Provide the (X, Y) coordinate of the cell's center where the given text is located.  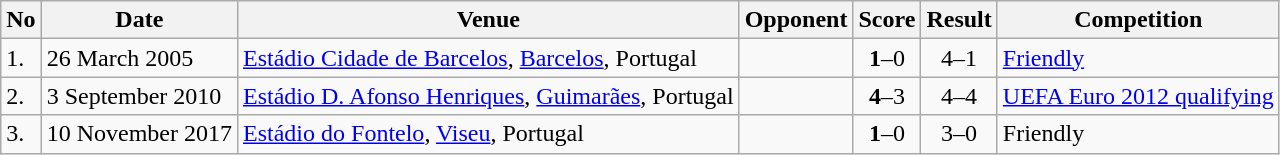
Venue (489, 20)
26 March 2005 (139, 58)
2. (21, 96)
No (21, 20)
Competition (1138, 20)
4–1 (959, 58)
1. (21, 58)
3. (21, 134)
3 September 2010 (139, 96)
4–3 (887, 96)
Estádio do Fontelo, Viseu, Portugal (489, 134)
Date (139, 20)
3–0 (959, 134)
Score (887, 20)
Opponent (796, 20)
10 November 2017 (139, 134)
Result (959, 20)
Estádio Cidade de Barcelos, Barcelos, Portugal (489, 58)
UEFA Euro 2012 qualifying (1138, 96)
Estádio D. Afonso Henriques, Guimarães, Portugal (489, 96)
4–4 (959, 96)
